Search for the cell housing the specified text and yield its [X, Y] center coordinate. 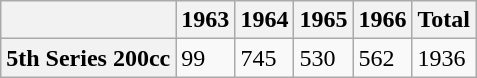
Total [444, 20]
1965 [324, 20]
1963 [206, 20]
1964 [264, 20]
530 [324, 58]
5th Series 200cc [88, 58]
562 [382, 58]
1966 [382, 20]
1936 [444, 58]
745 [264, 58]
99 [206, 58]
